For the text-containing cell, return its midpoint in (x, y) coordinate format. 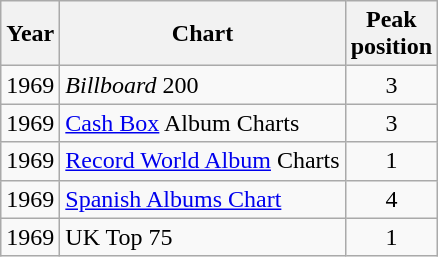
Chart (202, 34)
Record World Album Charts (202, 161)
4 (391, 199)
Billboard 200 (202, 85)
Cash Box Album Charts (202, 123)
Peakposition (391, 34)
Spanish Albums Chart (202, 199)
UK Top 75 (202, 237)
Year (30, 34)
